Find where the given text appears and provide that cell's center as [x, y] coordinate. 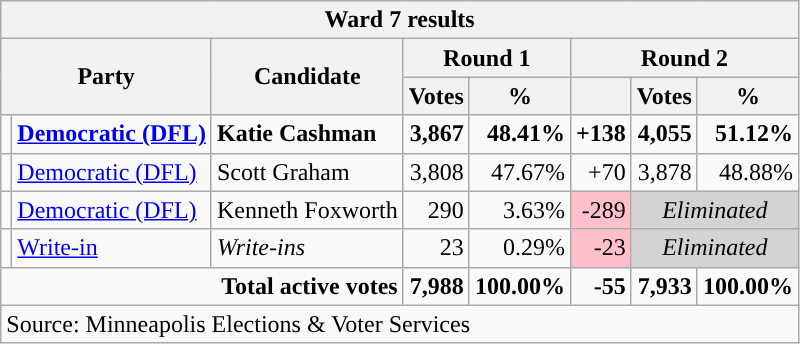
23 [436, 248]
51.12% [748, 134]
Source: Minneapolis Elections & Voter Services [400, 324]
3,867 [436, 134]
Write-ins [307, 248]
47.67% [520, 172]
4,055 [664, 134]
3.63% [520, 210]
3,878 [664, 172]
290 [436, 210]
-23 [600, 248]
Round 2 [684, 58]
7,933 [664, 286]
Ward 7 results [400, 20]
Scott Graham [307, 172]
Total active votes [202, 286]
Candidate [307, 77]
Party [106, 77]
7,988 [436, 286]
Katie Cashman [307, 134]
Round 1 [486, 58]
-289 [600, 210]
0.29% [520, 248]
-55 [600, 286]
Write-in [112, 248]
Kenneth Foxworth [307, 210]
48.41% [520, 134]
+138 [600, 134]
48.88% [748, 172]
+70 [600, 172]
3,808 [436, 172]
